Locate the cell with the specified text and output its [X, Y] center coordinate. 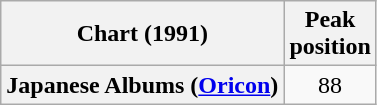
Chart (1991) [142, 34]
Japanese Albums (Oricon) [142, 85]
Peak position [330, 34]
88 [330, 85]
